Return the (x, y) coordinate for the center point of the cell that contains the specified text.  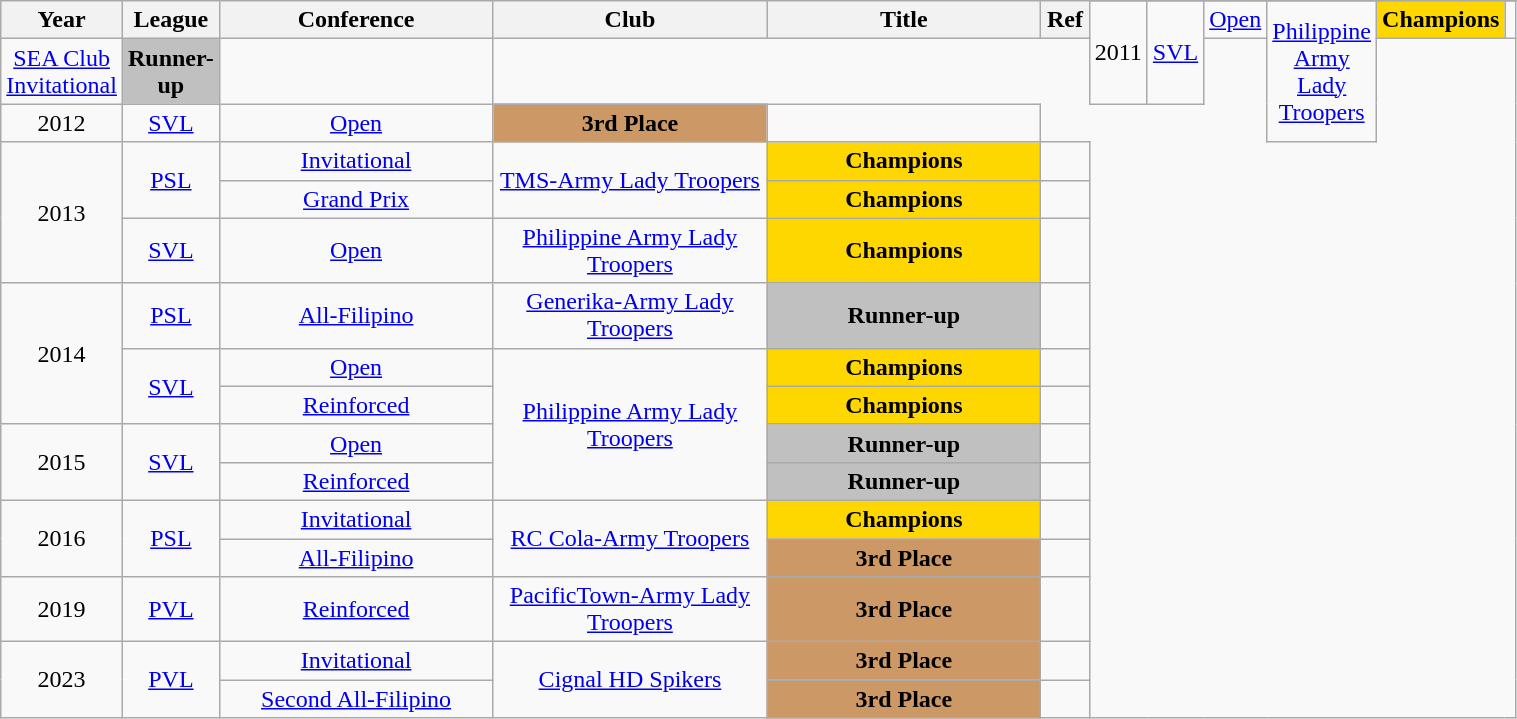
2016 (62, 538)
Title (904, 20)
Generika-Army Lady Troopers (630, 316)
Ref (1066, 20)
League (170, 20)
2013 (62, 212)
2023 (62, 680)
RC Cola-Army Troopers (630, 538)
PacificTown-Army Lady Troopers (630, 610)
TMS-Army Lady Troopers (630, 180)
SEA Club Invitational (62, 72)
Grand Prix (356, 199)
Conference (356, 20)
2019 (62, 610)
Cignal HD Spikers (630, 680)
2011 (1118, 52)
Club (630, 20)
Year (62, 20)
2014 (62, 354)
2015 (62, 462)
2012 (62, 123)
Second All-Filipino (356, 699)
